Capture the cell that displays the provided text and extract its [X, Y] central coordinate. 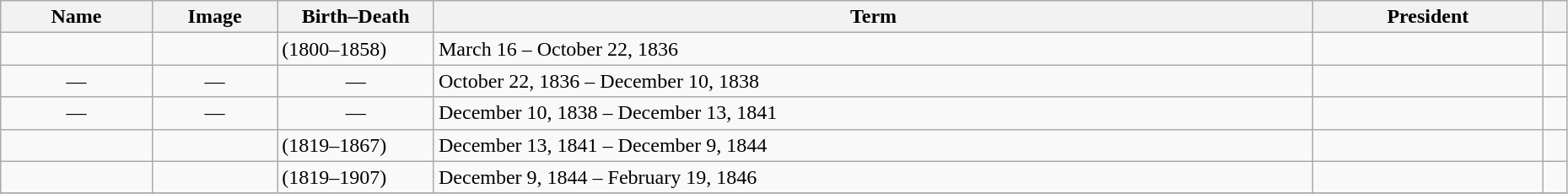
(1819–1867) [356, 145]
(1800–1858) [356, 49]
December 13, 1841 – December 9, 1844 [873, 145]
October 22, 1836 – December 10, 1838 [873, 81]
President [1427, 17]
Image [214, 17]
March 16 – October 22, 1836 [873, 49]
Birth–Death [356, 17]
Term [873, 17]
Name [77, 17]
(1819–1907) [356, 177]
December 10, 1838 – December 13, 1841 [873, 113]
December 9, 1844 – February 19, 1846 [873, 177]
